Locate the cell with the specified text and output its (x, y) center coordinate. 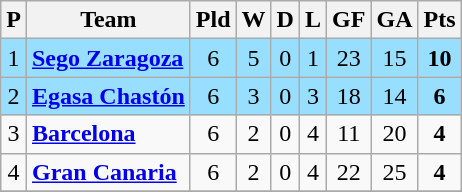
14 (394, 96)
GF (349, 20)
20 (394, 134)
D (285, 20)
P (14, 20)
Gran Canaria (108, 172)
5 (254, 58)
L (312, 20)
Sego Zaragoza (108, 58)
15 (394, 58)
Barcelona (108, 134)
Pts (440, 20)
GA (394, 20)
Egasa Chastón (108, 96)
Pld (213, 20)
10 (440, 58)
W (254, 20)
11 (349, 134)
23 (349, 58)
Team (108, 20)
22 (349, 172)
18 (349, 96)
25 (394, 172)
